Find where the given text appears and provide that cell's center as [x, y] coordinate. 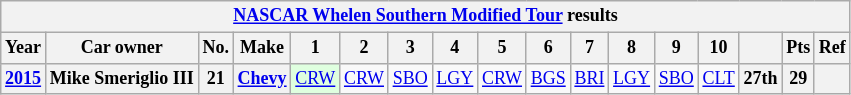
Car owner [122, 48]
6 [548, 48]
21 [216, 78]
29 [798, 78]
No. [216, 48]
CLT [718, 78]
Chevy [262, 78]
Mike Smeriglio III [122, 78]
27th [760, 78]
2015 [24, 78]
9 [676, 48]
Pts [798, 48]
1 [316, 48]
8 [632, 48]
Ref [832, 48]
NASCAR Whelen Southern Modified Tour results [426, 16]
10 [718, 48]
Year [24, 48]
BRI [590, 78]
7 [590, 48]
Make [262, 48]
3 [410, 48]
2 [364, 48]
4 [455, 48]
BGS [548, 78]
5 [502, 48]
